Capture the cell that displays the provided text and extract its [x, y] central coordinate. 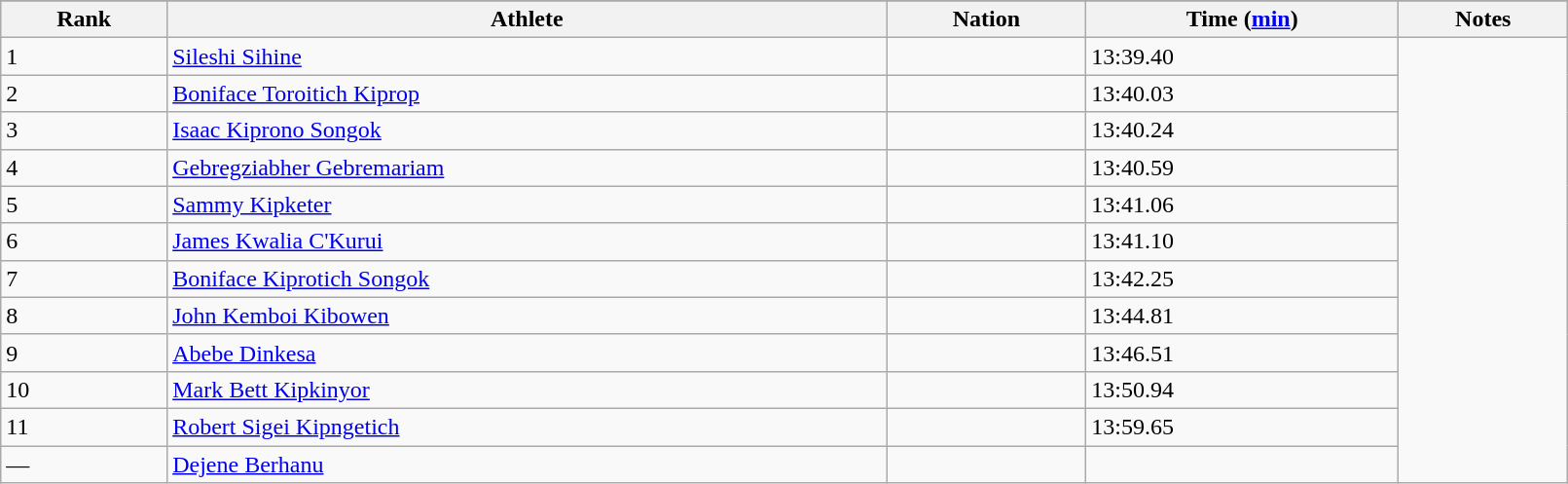
13:50.94 [1242, 390]
John Kemboi Kibowen [528, 316]
Boniface Kiprotich Songok [528, 279]
Nation [987, 19]
— [84, 465]
Sammy Kipketer [528, 205]
13:40.24 [1242, 130]
Abebe Dinkesa [528, 353]
Notes [1483, 19]
4 [84, 168]
13:46.51 [1242, 353]
Isaac Kiprono Songok [528, 130]
Mark Bett Kipkinyor [528, 390]
Dejene Berhanu [528, 465]
13:41.06 [1242, 205]
7 [84, 279]
10 [84, 390]
13:42.25 [1242, 279]
Time (min) [1242, 19]
13:41.10 [1242, 242]
11 [84, 427]
13:44.81 [1242, 316]
Gebregziabher Gebremariam [528, 168]
9 [84, 353]
5 [84, 205]
Robert Sigei Kipngetich [528, 427]
13:40.03 [1242, 93]
13:40.59 [1242, 168]
2 [84, 93]
Sileshi Sihine [528, 56]
3 [84, 130]
13:39.40 [1242, 56]
Rank [84, 19]
Boniface Toroitich Kiprop [528, 93]
13:59.65 [1242, 427]
6 [84, 242]
8 [84, 316]
James Kwalia C'Kurui [528, 242]
Athlete [528, 19]
1 [84, 56]
